Return the [X, Y] coordinate for the center point of the cell that contains the specified text.  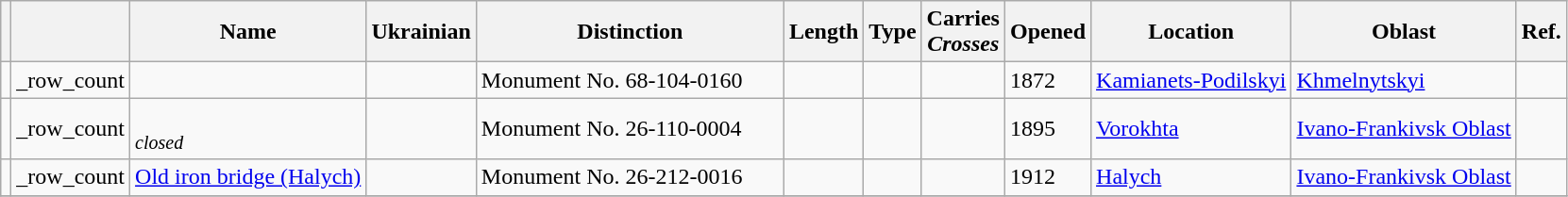
Distinction [630, 32]
Monument No. 68-104-0160 [630, 80]
Old iron bridge (Halych) [248, 177]
Name [248, 32]
Ukrainian [421, 32]
1912 [1048, 177]
Length [823, 32]
Ref. [1541, 32]
1895 [1048, 128]
CarriesCrosses [963, 32]
Monument No. 26-212-0016 [630, 177]
Monument No. 26-110-0004 [630, 128]
Location [1191, 32]
Oblast [1404, 32]
1872 [1048, 80]
Type [893, 32]
Khmelnytskyi [1404, 80]
Opened [1048, 32]
Halych [1191, 177]
closed [248, 128]
Vorokhta [1191, 128]
Kamianets-Podilskyi [1191, 80]
